For the text-containing cell, return its midpoint in (x, y) coordinate format. 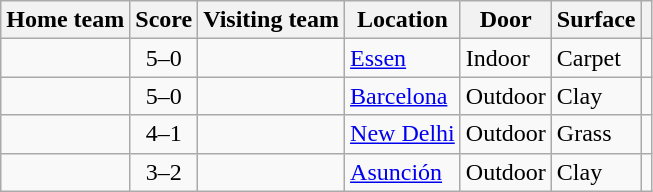
Asunción (403, 172)
Indoor (506, 58)
Barcelona (403, 96)
New Delhi (403, 134)
4–1 (164, 134)
Door (506, 20)
Surface (596, 20)
Carpet (596, 58)
Home team (66, 20)
Essen (403, 58)
Visiting team (272, 20)
Score (164, 20)
3–2 (164, 172)
Location (403, 20)
Grass (596, 134)
